Identify which cell holds the provided text, then report its [X, Y] central coordinate. 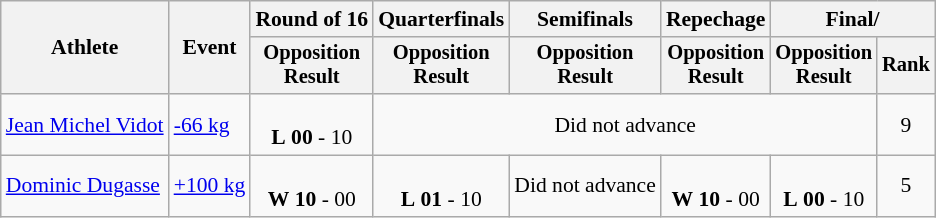
Round of 16 [312, 19]
Dominic Dugasse [85, 186]
Rank [906, 66]
L 01 - 10 [441, 186]
Athlete [85, 48]
Final/ [852, 19]
Quarterfinals [441, 19]
Repechage [716, 19]
+100 kg [210, 186]
Event [210, 48]
Semifinals [585, 19]
9 [906, 124]
Jean Michel Vidot [85, 124]
-66 kg [210, 124]
5 [906, 186]
